Find where the given text appears and provide that cell's center as (X, Y) coordinate. 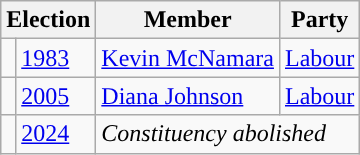
Diana Johnson (188, 96)
Constituency abolished (228, 134)
1983 (56, 58)
2005 (56, 96)
2024 (56, 134)
Election (48, 20)
Kevin McNamara (188, 58)
Member (188, 20)
Party (319, 20)
